Pinpoint the cell where the given text exists, returning its (x, y) midpoint coordinate. 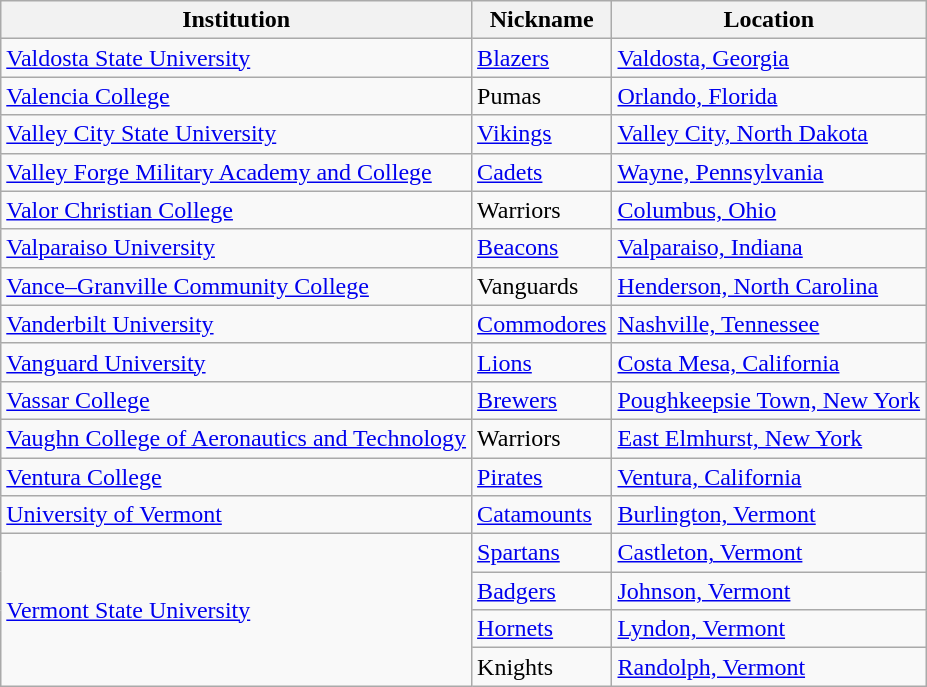
Vance–Granville Community College (236, 286)
Spartans (542, 553)
Valencia College (236, 96)
Pumas (542, 96)
Location (769, 20)
Orlando, Florida (769, 96)
Vanguards (542, 286)
Cadets (542, 172)
University of Vermont (236, 515)
Columbus, Ohio (769, 210)
Vassar College (236, 400)
Nickname (542, 20)
Burlington, Vermont (769, 515)
Valparaiso University (236, 248)
Beacons (542, 248)
Castleton, Vermont (769, 553)
Institution (236, 20)
Vikings (542, 134)
Wayne, Pennsylvania (769, 172)
Catamounts (542, 515)
Valley Forge Military Academy and College (236, 172)
Hornets (542, 629)
Valdosta, Georgia (769, 58)
Brewers (542, 400)
Johnson, Vermont (769, 591)
Vermont State University (236, 610)
Costa Mesa, California (769, 362)
Badgers (542, 591)
Valparaiso, Indiana (769, 248)
Valdosta State University (236, 58)
East Elmhurst, New York (769, 438)
Randolph, Vermont (769, 667)
Pirates (542, 477)
Valor Christian College (236, 210)
Vaughn College of Aeronautics and Technology (236, 438)
Ventura, California (769, 477)
Vanderbilt University (236, 324)
Valley City State University (236, 134)
Henderson, North Carolina (769, 286)
Lions (542, 362)
Commodores (542, 324)
Knights (542, 667)
Valley City, North Dakota (769, 134)
Lyndon, Vermont (769, 629)
Ventura College (236, 477)
Blazers (542, 58)
Poughkeepsie Town, New York (769, 400)
Vanguard University (236, 362)
Nashville, Tennessee (769, 324)
